Capture the cell that displays the provided text and extract its (X, Y) central coordinate. 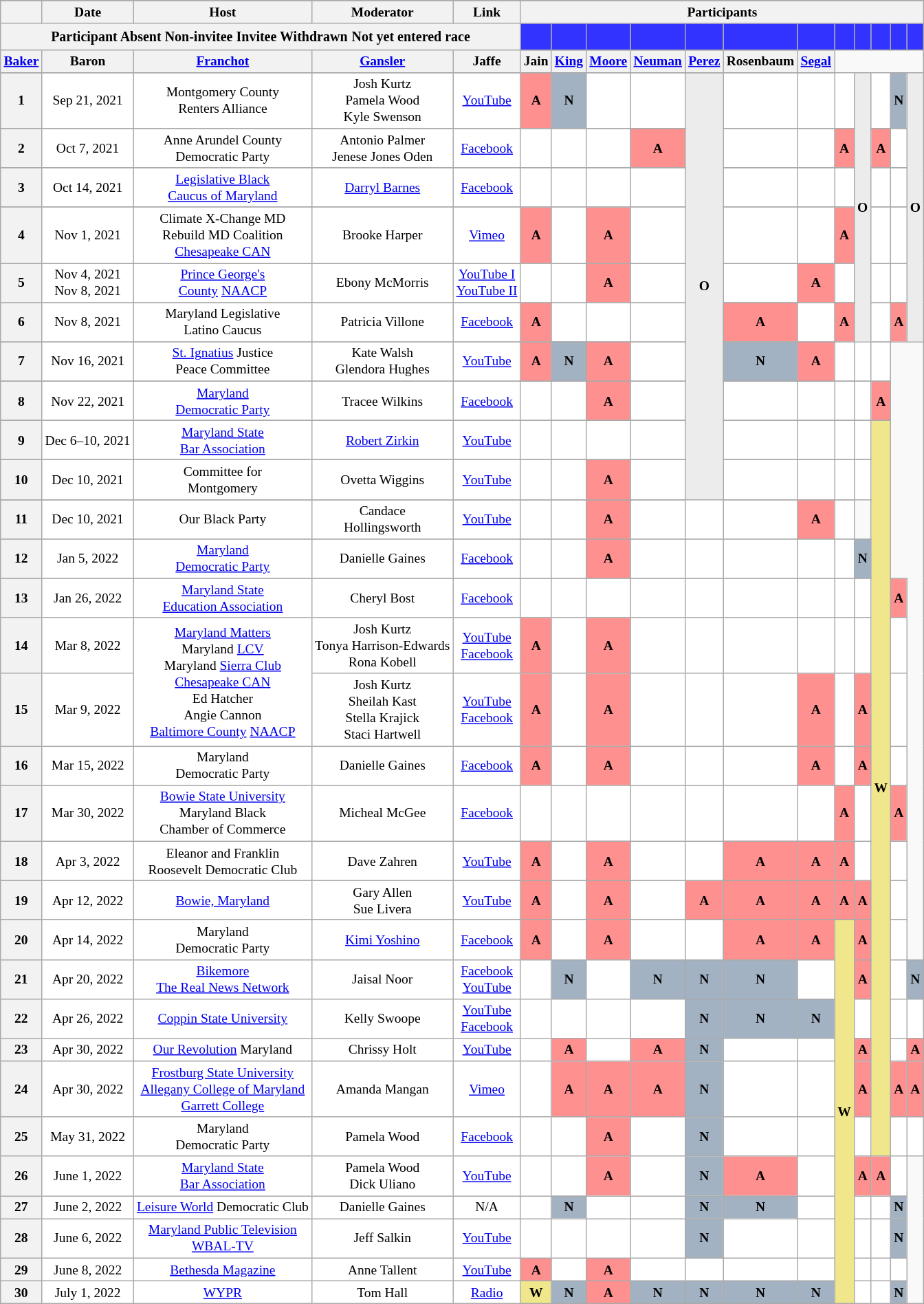
Leisure World Democratic Club (223, 1208)
July 1, 2022 (88, 1293)
June 1, 2022 (88, 1176)
N/A (487, 1208)
Moderator (382, 12)
Dave Zahren (382, 861)
Committee forMontgomery (223, 480)
YouTube IYouTube II (487, 282)
Amanda Mangan (382, 1089)
Host (223, 12)
Mar 8, 2022 (88, 645)
Bowie, Maryland (223, 900)
May 31, 2022 (88, 1136)
Apr 26, 2022 (88, 1018)
Our Revolution Maryland (223, 1050)
Dec 6–10, 2021 (88, 440)
23 (21, 1050)
Darryl Barnes (382, 187)
9 (21, 440)
Kimi Yoshino (382, 939)
Apr 12, 2022 (88, 900)
Ovetta Wiggins (382, 480)
30 (21, 1293)
Legislative BlackCaucus of Maryland (223, 187)
3 (21, 187)
Jaisal Noor (382, 979)
June 6, 2022 (88, 1238)
5 (21, 282)
Nov 16, 2021 (88, 362)
King (569, 61)
Maryland MattersMaryland LCVMaryland Sierra ClubChesapeake CANEd HatcherAngie CannonBaltimore County NAACP (223, 682)
Bethesda Magazine (223, 1270)
Patricia Villone (382, 322)
Coppin State University (223, 1018)
Neuman (658, 61)
Prince George'sCounty NAACP (223, 282)
4 (21, 235)
Jeff Salkin (382, 1238)
Josh KurtzTonya Harrison-EdwardsRona Kobell (382, 645)
Participant Absent Non-invitee Invitee Withdrawn Not yet entered race (261, 36)
Mar 9, 2022 (88, 710)
Anne Tallent (382, 1270)
Nov 8, 2021 (88, 322)
Frostburg State UniversityAllegany College of MarylandGarrett College (223, 1089)
Pamela WoodDick Uliano (382, 1176)
Perez (704, 61)
BikemoreThe Real News Network (223, 979)
Robert Zirkin (382, 440)
Gansler (382, 61)
Moore (608, 61)
Josh KurtzSheilah KastStella KrajickStaci Hartwell (382, 710)
Apr 20, 2022 (88, 979)
Chrissy Holt (382, 1050)
6 (21, 322)
13 (21, 598)
Sep 21, 2021 (88, 100)
Anne Arundel CountyDemocratic Party (223, 149)
Micheal McGee (382, 813)
Oct 7, 2021 (88, 149)
CandaceHollingsworth (382, 519)
Kate WalshGlendora Hughes (382, 362)
24 (21, 1089)
Jain (536, 61)
Maryland StateEducation Association (223, 598)
8 (21, 400)
19 (21, 900)
15 (21, 710)
Date (88, 12)
Cheryl Bost (382, 598)
Baker (21, 61)
28 (21, 1238)
18 (21, 861)
June 8, 2022 (88, 1270)
Climate X-Change MDRebuild MD CoalitionChesapeake CAN (223, 235)
Mar 15, 2022 (88, 766)
Bowie State UniversityMaryland BlackChamber of Commerce (223, 813)
Nov 1, 2021 (88, 235)
Rosenbaum (760, 61)
Nov 22, 2021 (88, 400)
St. Ignatius JusticePeace Committee (223, 362)
21 (21, 979)
Participants (722, 12)
Apr 14, 2022 (88, 939)
1 (21, 100)
Jaffe (487, 61)
Our Black Party (223, 519)
27 (21, 1208)
Franchot (223, 61)
Kelly Swoope (382, 1018)
Baron (88, 61)
Gary AllenSue Livera (382, 900)
Radio (487, 1293)
Jan 5, 2022 (88, 558)
29 (21, 1270)
Jan 26, 2022 (88, 598)
Nov 4, 2021Nov 8, 2021 (88, 282)
25 (21, 1136)
26 (21, 1176)
Oct 14, 2021 (88, 187)
Antonio PalmerJenese Jones Oden (382, 149)
16 (21, 766)
WYPR (223, 1293)
Josh KurtzPamela WoodKyle Swenson (382, 100)
12 (21, 558)
Eleanor and FranklinRoosevelt Democratic Club (223, 861)
Link (487, 12)
FacebookYouTube (487, 979)
10 (21, 480)
Maryland LegislativeLatino Caucus (223, 322)
Pamela Wood (382, 1136)
Segal (816, 61)
14 (21, 645)
Tom Hall (382, 1293)
Maryland Public TelevisionWBAL-TV (223, 1238)
20 (21, 939)
Apr 3, 2022 (88, 861)
22 (21, 1018)
Tracee Wilkins (382, 400)
Montgomery CountyRenters Alliance (223, 100)
Ebony McMorris (382, 282)
Mar 30, 2022 (88, 813)
7 (21, 362)
2 (21, 149)
June 2, 2022 (88, 1208)
17 (21, 813)
Brooke Harper (382, 235)
11 (21, 519)
